Find where the given text appears and provide that cell's center as (x, y) coordinate. 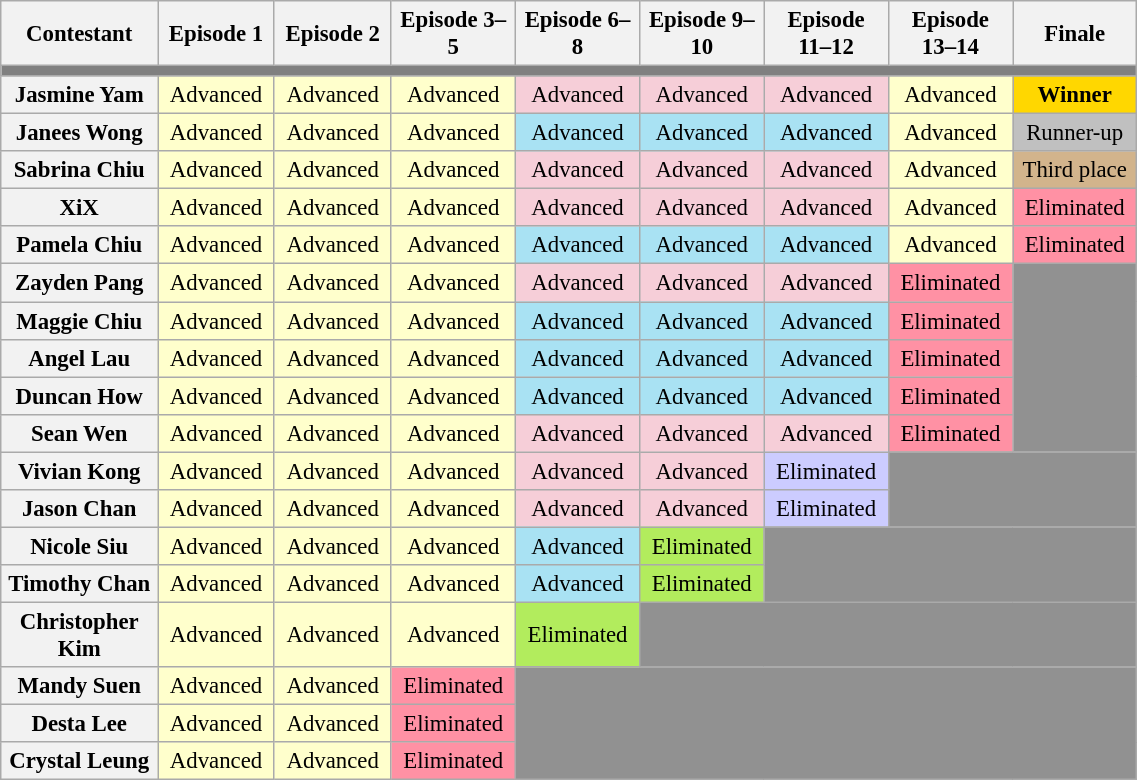
Crystal Leung (80, 761)
Timothy Chan (80, 584)
Episode 13–14 (950, 34)
Episode 1 (216, 34)
Nicole Siu (80, 546)
Episode 9–10 (702, 34)
Episode 6–8 (577, 34)
Christopher Kim (80, 634)
Duncan How (80, 396)
Runner-up (1074, 133)
Jasmine Yam (80, 95)
Episode 11–12 (826, 34)
Janees Wong (80, 133)
Finale (1074, 34)
Vivian Kong (80, 471)
Third place (1074, 170)
Desta Lee (80, 724)
Zayden Pang (80, 283)
Contestant (80, 34)
Pamela Chiu (80, 245)
Maggie Chiu (80, 321)
XiX (80, 208)
Sean Wen (80, 433)
Episode 3–5 (453, 34)
Episode 2 (332, 34)
Winner (1074, 95)
Angel Lau (80, 358)
Jason Chan (80, 509)
Sabrina Chiu (80, 170)
Mandy Suen (80, 686)
